Return (X, Y) of the center of cell containing provided text 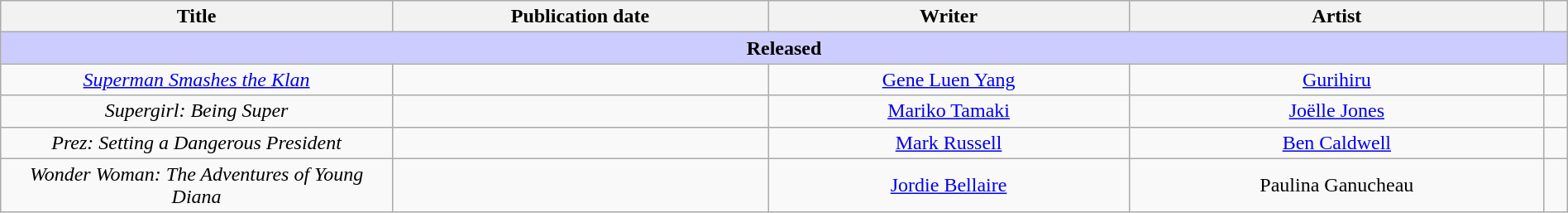
Artist (1336, 17)
Title (197, 17)
Publication date (580, 17)
Wonder Woman: The Adventures of Young Diana (197, 186)
Ben Caldwell (1336, 143)
Released (784, 48)
Prez: Setting a Dangerous President (197, 143)
Paulina Ganucheau (1336, 186)
Mark Russell (949, 143)
Writer (949, 17)
Superman Smashes the Klan (197, 80)
Gurihiru (1336, 80)
Supergirl: Being Super (197, 111)
Jordie Bellaire (949, 186)
Gene Luen Yang (949, 80)
Joëlle Jones (1336, 111)
Mariko Tamaki (949, 111)
